Locate the cell with the specified text and output its (x, y) center coordinate. 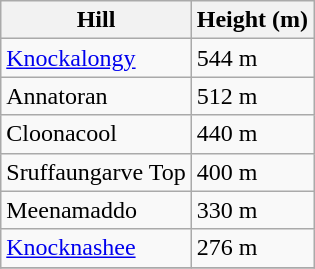
Meenamaddo (96, 210)
Cloonacool (96, 134)
Annatoran (96, 96)
512 m (252, 96)
330 m (252, 210)
Knocknashee (96, 248)
400 m (252, 172)
544 m (252, 58)
Knockalongy (96, 58)
Sruffaungarve Top (96, 172)
Height (m) (252, 20)
276 m (252, 248)
Hill (96, 20)
440 m (252, 134)
